For the text-containing cell, return its midpoint in [X, Y] coordinate format. 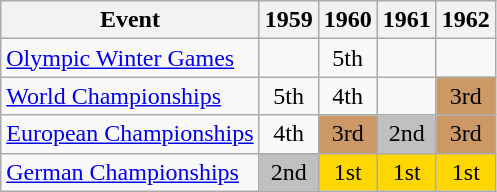
1960 [348, 20]
1959 [288, 20]
1961 [406, 20]
Event [130, 20]
European Championships [130, 134]
World Championships [130, 96]
Olympic Winter Games [130, 58]
1962 [466, 20]
German Championships [130, 172]
